From the cell containing the given text, extract its center point as [X, Y] coordinate. 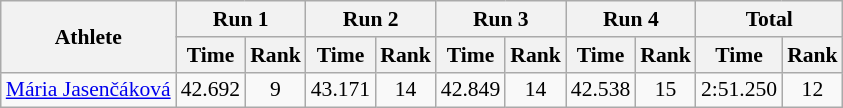
2:51.250 [739, 90]
9 [276, 90]
Mária Jasenčáková [88, 90]
43.171 [340, 90]
Run 3 [501, 19]
Run 4 [631, 19]
42.692 [210, 90]
Athlete [88, 36]
12 [812, 90]
Total [770, 19]
Run 1 [241, 19]
15 [666, 90]
42.849 [470, 90]
Run 2 [371, 19]
42.538 [600, 90]
